Return the (X, Y) coordinate for the center point of the cell that contains the specified text.  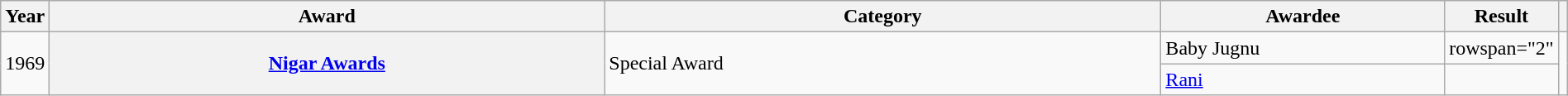
Rani (1303, 79)
Special Award (883, 64)
Baby Jugnu (1303, 48)
Nigar Awards (327, 64)
Awardee (1303, 17)
Award (327, 17)
1969 (25, 64)
Category (883, 17)
rowspan="2" (1502, 48)
Year (25, 17)
Result (1502, 17)
